Return [X, Y] of the center of cell containing provided text 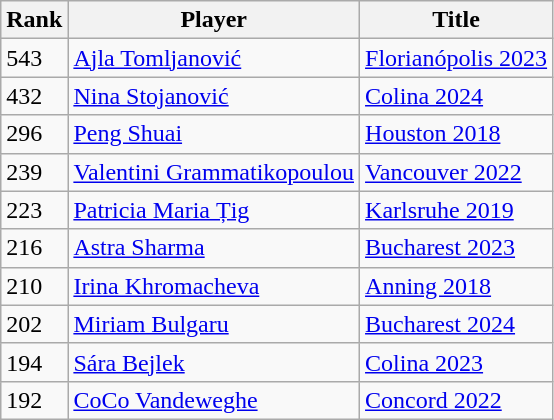
239 [34, 172]
216 [34, 248]
202 [34, 324]
Florianópolis 2023 [456, 58]
Miriam Bulgaru [214, 324]
223 [34, 210]
Valentini Grammatikopoulou [214, 172]
192 [34, 400]
194 [34, 362]
Colina 2024 [456, 96]
432 [34, 96]
Patricia Maria Țig [214, 210]
Colina 2023 [456, 362]
Houston 2018 [456, 134]
Sára Bejlek [214, 362]
Bucharest 2023 [456, 248]
Title [456, 20]
543 [34, 58]
Bucharest 2024 [456, 324]
Anning 2018 [456, 286]
Astra Sharma [214, 248]
Ajla Tomljanović [214, 58]
Karlsruhe 2019 [456, 210]
296 [34, 134]
210 [34, 286]
Rank [34, 20]
Vancouver 2022 [456, 172]
Peng Shuai [214, 134]
Concord 2022 [456, 400]
Player [214, 20]
Irina Khromacheva [214, 286]
CoCo Vandeweghe [214, 400]
Nina Stojanović [214, 96]
